Output the [X, Y] coordinate of the center of the cell containing the given text.  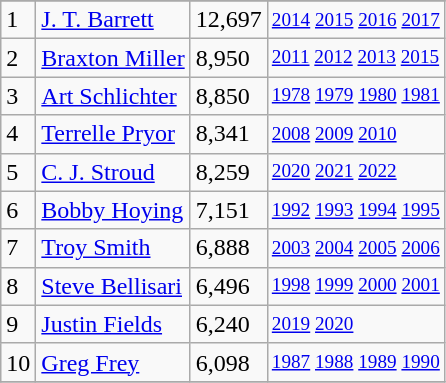
Troy Smith [113, 248]
8,259 [228, 172]
6 [18, 210]
3 [18, 96]
1992 1993 1994 1995 [356, 210]
C. J. Stroud [113, 172]
6,496 [228, 286]
8 [18, 286]
1987 1988 1989 1990 [356, 362]
2020 2021 2022 [356, 172]
2011 2012 2013 2015 [356, 58]
1998 1999 2000 2001 [356, 286]
2014 2015 2016 2017 [356, 20]
2019 2020 [356, 324]
4 [18, 134]
1978 1979 1980 1981 [356, 96]
8,850 [228, 96]
12,697 [228, 20]
Steve Bellisari [113, 286]
7 [18, 248]
2003 2004 2005 2006 [356, 248]
Justin Fields [113, 324]
Terrelle Pryor [113, 134]
1 [18, 20]
10 [18, 362]
6,240 [228, 324]
9 [18, 324]
Bobby Hoying [113, 210]
5 [18, 172]
6,098 [228, 362]
Art Schlichter [113, 96]
Greg Frey [113, 362]
Braxton Miller [113, 58]
7,151 [228, 210]
J. T. Barrett [113, 20]
2 [18, 58]
2008 2009 2010 [356, 134]
8,950 [228, 58]
6,888 [228, 248]
8,341 [228, 134]
